Capture the cell that displays the provided text and extract its [x, y] central coordinate. 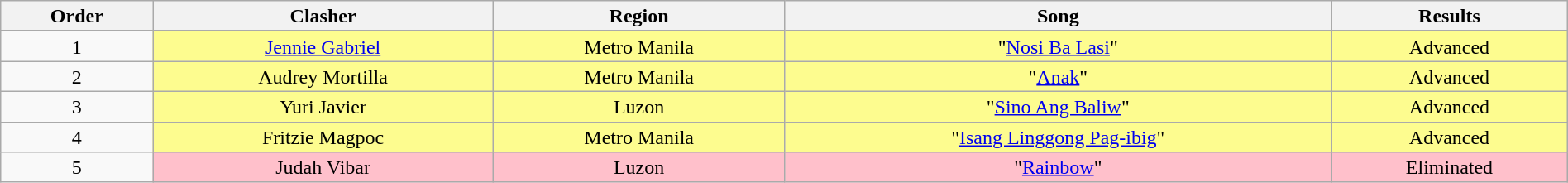
2 [77, 76]
Results [1450, 17]
5 [77, 167]
4 [77, 137]
3 [77, 106]
"Isang Linggong Pag-ibig" [1059, 137]
1 [77, 46]
"Nosi Ba Lasi" [1059, 46]
Audrey Mortilla [323, 76]
Fritzie Magpoc [323, 137]
Clasher [323, 17]
"Sino Ang Baliw" [1059, 106]
"Rainbow" [1059, 167]
Yuri Javier [323, 106]
Judah Vibar [323, 167]
Jennie Gabriel [323, 46]
Song [1059, 17]
Region [638, 17]
Eliminated [1450, 167]
"Anak" [1059, 76]
Order [77, 17]
